Capture the cell that displays the provided text and extract its [X, Y] central coordinate. 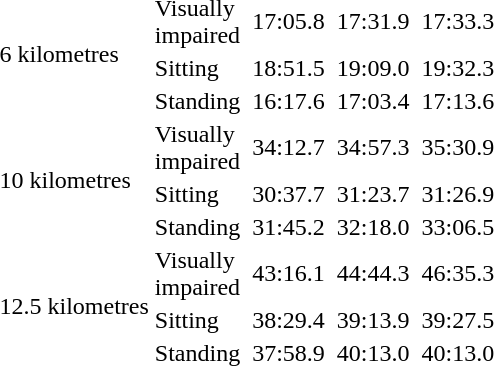
34:12.7 [289, 148]
19:09.0 [373, 68]
31:45.2 [289, 227]
44:44.3 [373, 274]
30:37.7 [289, 194]
39:13.9 [373, 320]
43:16.1 [289, 274]
38:29.4 [289, 320]
16:17.6 [289, 101]
17:03.4 [373, 101]
34:57.3 [373, 148]
18:51.5 [289, 68]
31:23.7 [373, 194]
32:18.0 [373, 227]
